Return [X, Y] of the center of cell containing provided text 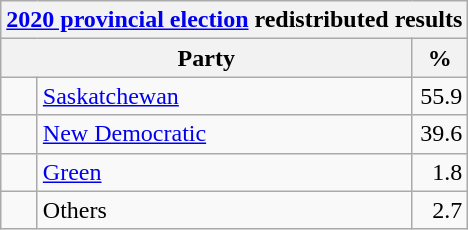
New Democratic [224, 134]
Party [206, 58]
55.9 [440, 96]
2.7 [440, 210]
39.6 [440, 134]
1.8 [440, 172]
% [440, 58]
Others [224, 210]
Green [224, 172]
2020 provincial election redistributed results [234, 20]
Saskatchewan [224, 96]
